Search for the cell housing the specified text and yield its (X, Y) center coordinate. 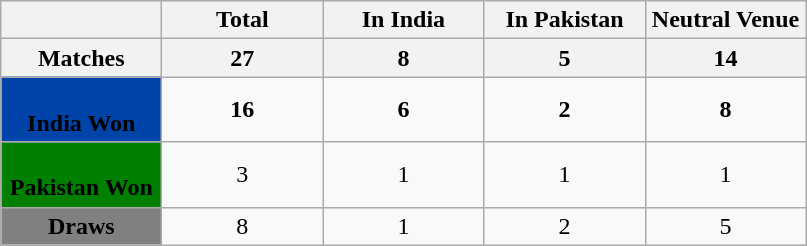
16 (242, 110)
In Pakistan (564, 20)
14 (726, 58)
Total (242, 20)
27 (242, 58)
6 (404, 110)
In India (404, 20)
Matches (82, 58)
Draws (82, 226)
Pakistan Won (82, 174)
3 (242, 174)
Neutral Venue (726, 20)
India Won (82, 110)
